Scan for the cell matching the given text and deliver its (X, Y) coordinate at center. 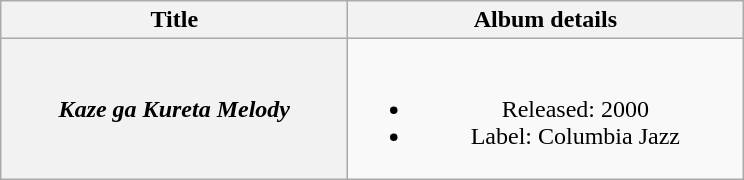
Title (174, 20)
Released: 2000Label: Columbia Jazz (546, 109)
Album details (546, 20)
Kaze ga Kureta Melody (174, 109)
